From the cell containing the given text, extract its center point as (x, y) coordinate. 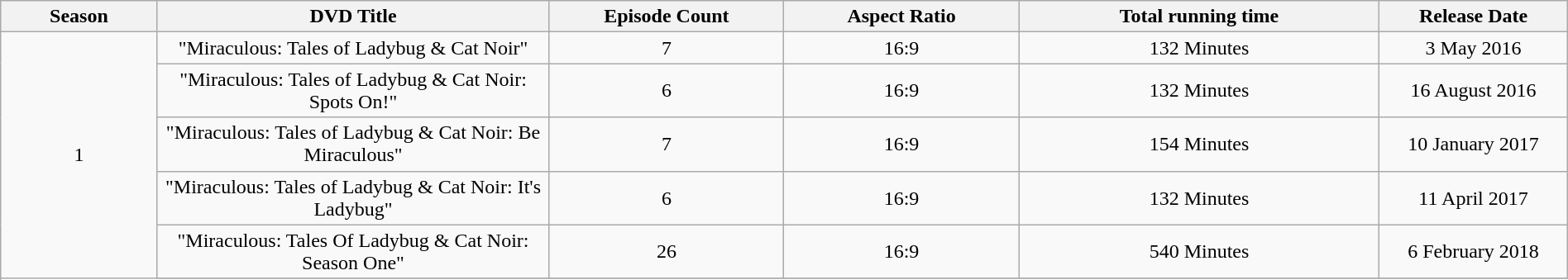
Total running time (1199, 17)
Release Date (1474, 17)
"Miraculous: Tales of Ladybug & Cat Noir" (353, 48)
11 April 2017 (1474, 198)
10 January 2017 (1474, 144)
540 Minutes (1199, 251)
Season (79, 17)
Aspect Ratio (901, 17)
154 Minutes (1199, 144)
16 August 2016 (1474, 91)
DVD Title (353, 17)
"Miraculous: Tales of Ladybug & Cat Noir: It's Ladybug" (353, 198)
"Miraculous: Tales Of Ladybug & Cat Noir: Season One" (353, 251)
1 (79, 155)
3 May 2016 (1474, 48)
"Miraculous: Tales of Ladybug & Cat Noir: Be Miraculous" (353, 144)
6 February 2018 (1474, 251)
26 (667, 251)
Episode Count (667, 17)
"Miraculous: Tales of Ladybug & Cat Noir: Spots On!" (353, 91)
